Scan for the cell matching the given text and deliver its [x, y] coordinate at center. 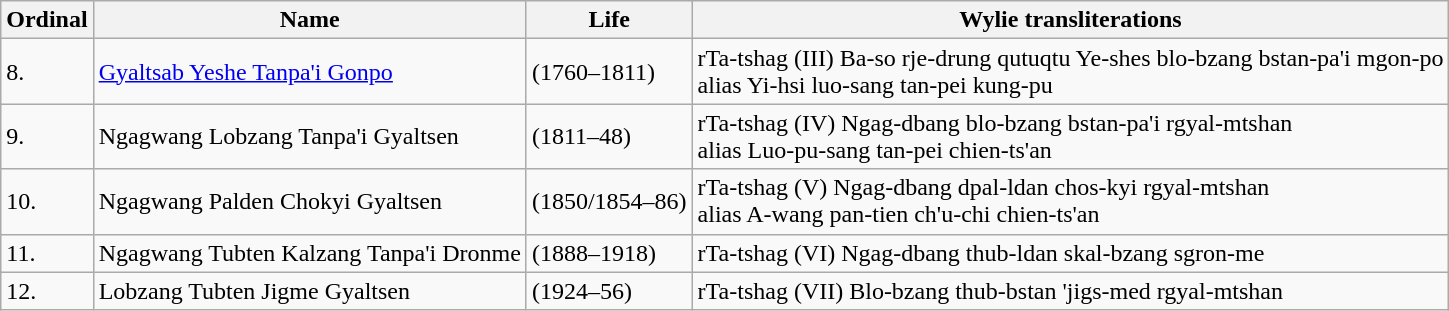
11. [47, 253]
Ngagwang Lobzang Tanpa'i Gyaltsen [310, 136]
rTa-tshag (VI) Ngag-dbang thub-ldan skal-bzang sgron-me [1070, 253]
(1850/1854–86) [609, 202]
Gyaltsab Yeshe Tanpa'i Gonpo [310, 72]
rTa-tshag (VII) Blo-bzang thub-bstan 'jigs-med rgyal-mtshan [1070, 291]
9. [47, 136]
10. [47, 202]
Ngagwang Tubten Kalzang Tanpa'i Dronme [310, 253]
8. [47, 72]
Lobzang Tubten Jigme Gyaltsen [310, 291]
Ordinal [47, 20]
rTa-tshag (IV) Ngag-dbang blo-bzang bstan-pa'i rgyal-mtshan alias Luo-pu-sang tan-pei chien-ts'an [1070, 136]
(1924–56) [609, 291]
rTa-tshag (V) Ngag-dbang dpal-ldan chos-kyi rgyal-mtshan alias A-wang pan-tien ch'u-chi chien-ts'an [1070, 202]
Ngagwang Palden Chokyi Gyaltsen [310, 202]
(1811–48) [609, 136]
Name [310, 20]
Life [609, 20]
12. [47, 291]
(1888–1918) [609, 253]
Wylie transliterations [1070, 20]
rTa-tshag (III) Ba-so rje-drung qutuqtu Ye-shes blo-bzang bstan-pa'i mgon-po alias Yi-hsi luo-sang tan-pei kung-pu [1070, 72]
(1760–1811) [609, 72]
